Detect which cell encompasses the target text, then output its (X, Y) center coordinate. 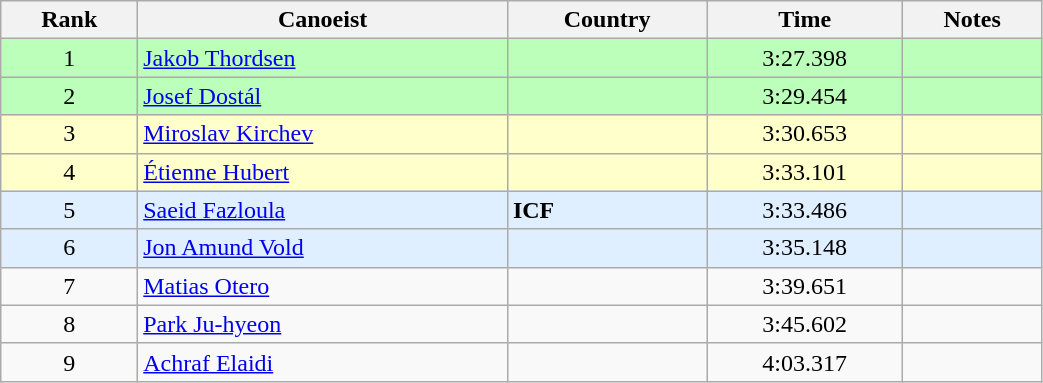
5 (70, 210)
3:39.651 (804, 286)
Jon Amund Vold (323, 248)
Park Ju-hyeon (323, 324)
9 (70, 362)
ICF (607, 210)
Achraf Elaidi (323, 362)
Country (607, 20)
Matias Otero (323, 286)
Time (804, 20)
Saeid Fazloula (323, 210)
3:33.486 (804, 210)
3:45.602 (804, 324)
Miroslav Kirchev (323, 134)
3:33.101 (804, 172)
3:29.454 (804, 96)
Jakob Thordsen (323, 58)
Josef Dostál (323, 96)
Notes (972, 20)
7 (70, 286)
2 (70, 96)
Étienne Hubert (323, 172)
4 (70, 172)
3:35.148 (804, 248)
1 (70, 58)
8 (70, 324)
6 (70, 248)
4:03.317 (804, 362)
3 (70, 134)
Canoeist (323, 20)
3:27.398 (804, 58)
Rank (70, 20)
3:30.653 (804, 134)
